Provide the (X, Y) coordinate of the cell's center where the given text is located.  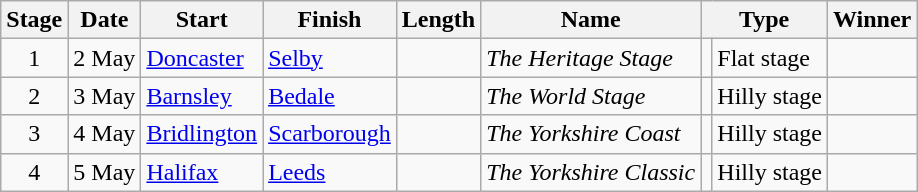
Finish (330, 20)
Name (591, 20)
Scarborough (330, 134)
Selby (330, 58)
Flat stage (770, 58)
1 (34, 58)
Stage (34, 20)
Leeds (330, 172)
4 May (104, 134)
The World Stage (591, 96)
Bridlington (202, 134)
The Yorkshire Coast (591, 134)
Halifax (202, 172)
Length (438, 20)
Barnsley (202, 96)
Doncaster (202, 58)
4 (34, 172)
Start (202, 20)
Winner (872, 20)
2 (34, 96)
3 (34, 134)
3 May (104, 96)
The Heritage Stage (591, 58)
Date (104, 20)
Bedale (330, 96)
Type (764, 20)
5 May (104, 172)
2 May (104, 58)
The Yorkshire Classic (591, 172)
